Determine the (x, y) coordinate at the center of the cell enclosing the given text.  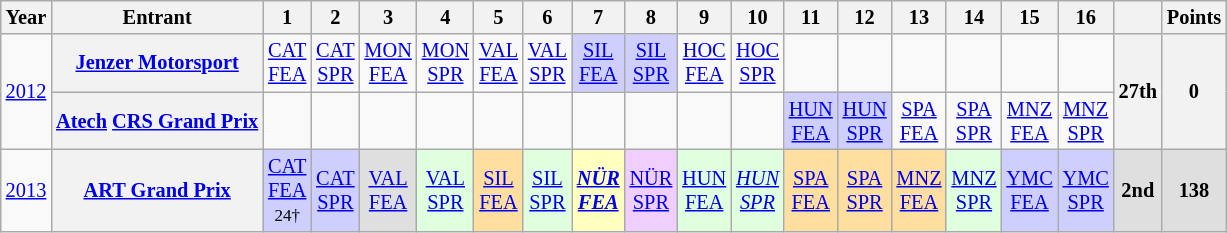
4 (446, 17)
9 (704, 17)
2012 (26, 92)
2 (335, 17)
13 (918, 17)
7 (598, 17)
YMCSPR (1086, 190)
6 (548, 17)
11 (811, 17)
16 (1086, 17)
5 (498, 17)
1 (287, 17)
CATFEA (287, 63)
3 (388, 17)
0 (1194, 92)
NÜRFEA (598, 190)
YMCFEA (1029, 190)
2nd (1138, 190)
Points (1194, 17)
ART Grand Prix (157, 190)
14 (974, 17)
Jenzer Motorsport (157, 63)
12 (865, 17)
2013 (26, 190)
HOCSPR (758, 63)
HOCFEA (704, 63)
Year (26, 17)
15 (1029, 17)
MONSPR (446, 63)
Atech CRS Grand Prix (157, 121)
CATFEA24† (287, 190)
138 (1194, 190)
8 (652, 17)
10 (758, 17)
NÜRSPR (652, 190)
Entrant (157, 17)
MONFEA (388, 63)
27th (1138, 92)
